Output the (X, Y) coordinate of the center of the cell containing the given text.  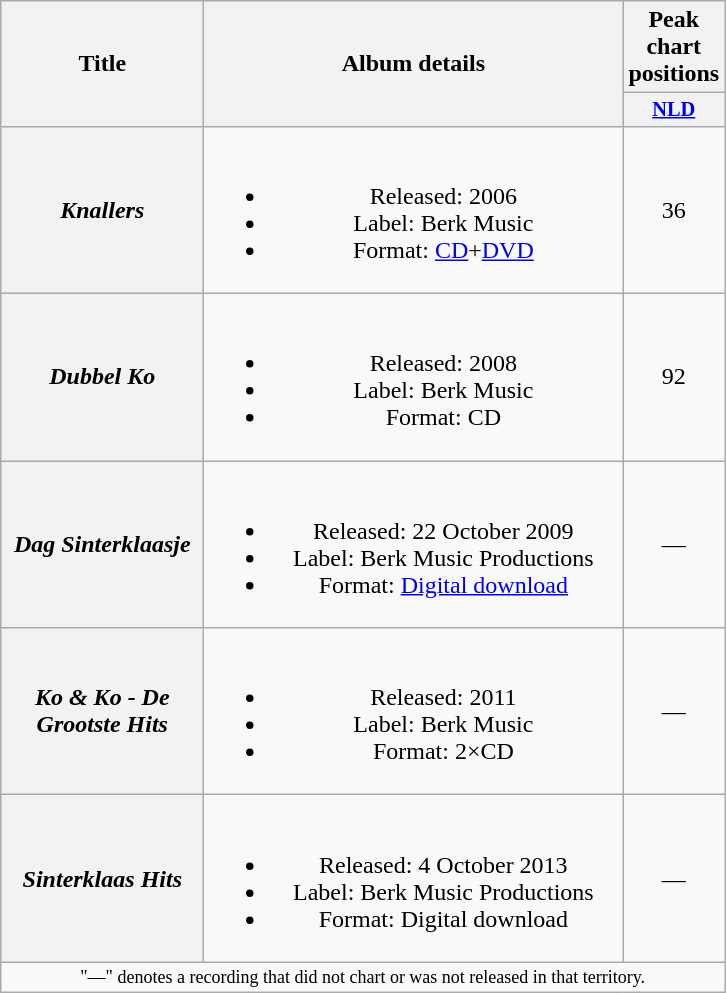
"—" denotes a recording that did not chart or was not released in that territory. (363, 978)
Dag Sinterklaasje (102, 544)
Released: 2006Label: Berk MusicFormat: CD+DVD (414, 210)
36 (674, 210)
92 (674, 378)
Released: 4 October 2013Label: Berk Music ProductionsFormat: Digital download (414, 878)
Knallers (102, 210)
Sinterklaas Hits (102, 878)
Released: 22 October 2009Label: Berk Music ProductionsFormat: Digital download (414, 544)
Title (102, 64)
Dubbel Ko (102, 378)
NLD (674, 110)
Ko & Ko - De Grootste Hits (102, 712)
Released: 2008Label: Berk MusicFormat: CD (414, 378)
Album details (414, 64)
Released: 2011Label: Berk MusicFormat: 2×CD (414, 712)
Peak chart positions (674, 47)
